Identify which cell holds the provided text, then report its (x, y) central coordinate. 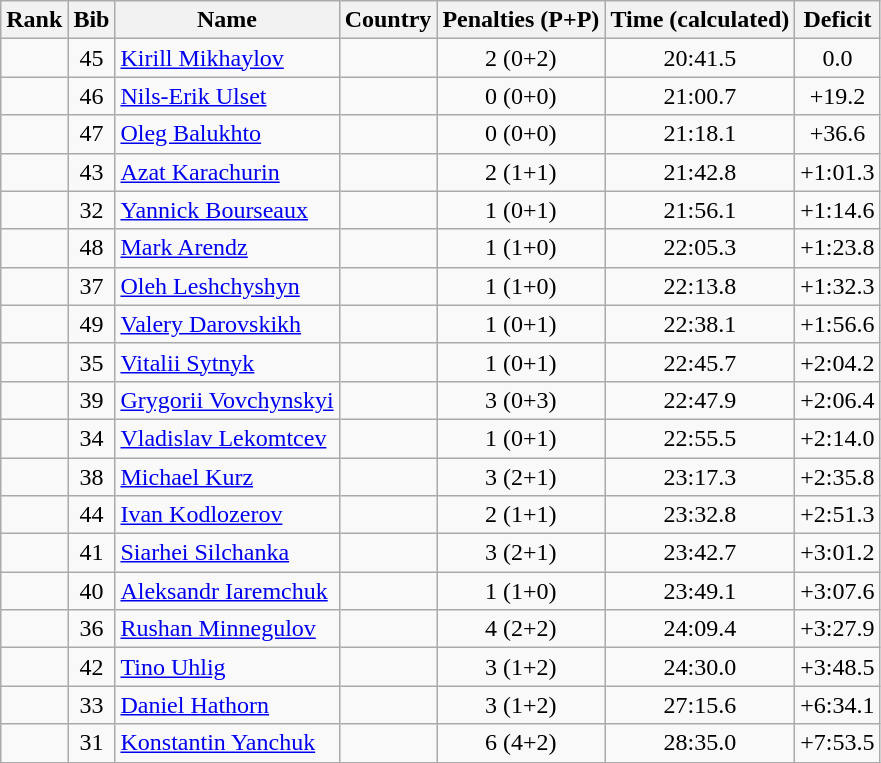
+3:48.5 (838, 667)
+3:07.6 (838, 591)
44 (92, 515)
35 (92, 362)
36 (92, 629)
Grygorii Vovchynskyi (227, 400)
+1:23.8 (838, 248)
Bib (92, 20)
37 (92, 286)
20:41.5 (700, 58)
21:42.8 (700, 172)
22:13.8 (700, 286)
22:45.7 (700, 362)
22:38.1 (700, 324)
48 (92, 248)
+19.2 (838, 96)
34 (92, 438)
Name (227, 20)
27:15.6 (700, 705)
Vitalii Sytnyk (227, 362)
49 (92, 324)
+1:56.6 (838, 324)
21:00.7 (700, 96)
Michael Kurz (227, 477)
Yannick Bourseaux (227, 210)
Oleg Balukhto (227, 134)
43 (92, 172)
6 (4+2) (521, 743)
23:42.7 (700, 553)
23:32.8 (700, 515)
Valery Darovskikh (227, 324)
Rank (34, 20)
+7:53.5 (838, 743)
Country (388, 20)
0.0 (838, 58)
Time (calculated) (700, 20)
Nils-Erik Ulset (227, 96)
+3:01.2 (838, 553)
42 (92, 667)
Tino Uhlig (227, 667)
+2:04.2 (838, 362)
Penalties (P+P) (521, 20)
33 (92, 705)
+1:32.3 (838, 286)
+36.6 (838, 134)
+2:35.8 (838, 477)
4 (2+2) (521, 629)
45 (92, 58)
Ivan Kodlozerov (227, 515)
24:09.4 (700, 629)
Siarhei Silchanka (227, 553)
22:05.3 (700, 248)
23:17.3 (700, 477)
2 (0+2) (521, 58)
46 (92, 96)
+1:14.6 (838, 210)
21:18.1 (700, 134)
+2:06.4 (838, 400)
Kirill Mikhaylov (227, 58)
38 (92, 477)
Oleh Leshchyshyn (227, 286)
22:47.9 (700, 400)
22:55.5 (700, 438)
28:35.0 (700, 743)
Azat Karachurin (227, 172)
39 (92, 400)
Rushan Minnegulov (227, 629)
Aleksandr Iaremchuk (227, 591)
Deficit (838, 20)
Daniel Hathorn (227, 705)
31 (92, 743)
32 (92, 210)
23:49.1 (700, 591)
3 (0+3) (521, 400)
+1:01.3 (838, 172)
+6:34.1 (838, 705)
40 (92, 591)
24:30.0 (700, 667)
41 (92, 553)
+3:27.9 (838, 629)
Mark Arendz (227, 248)
Vladislav Lekomtcev (227, 438)
Konstantin Yanchuk (227, 743)
+2:51.3 (838, 515)
21:56.1 (700, 210)
47 (92, 134)
+2:14.0 (838, 438)
